Return (X, Y) of the center of cell containing provided text 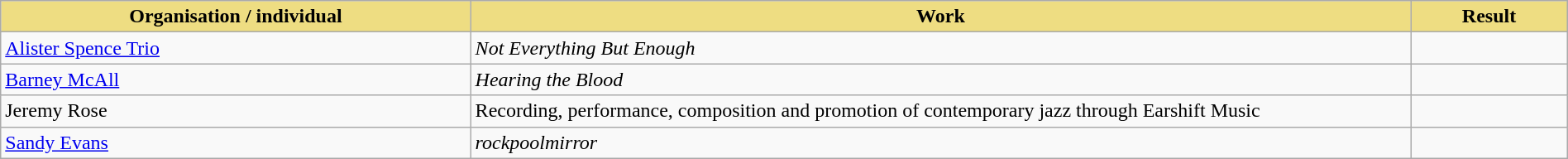
Recording, performance, composition and promotion of contemporary jazz through Earshift Music (941, 111)
Hearing the Blood (941, 79)
rockpoolmirror (941, 142)
Alister Spence Trio (236, 48)
Organisation / individual (236, 17)
Work (941, 17)
Sandy Evans (236, 142)
Barney McAll (236, 79)
Not Everything But Enough (941, 48)
Result (1489, 17)
Jeremy Rose (236, 111)
